For the text-containing cell, return its midpoint in [X, Y] coordinate format. 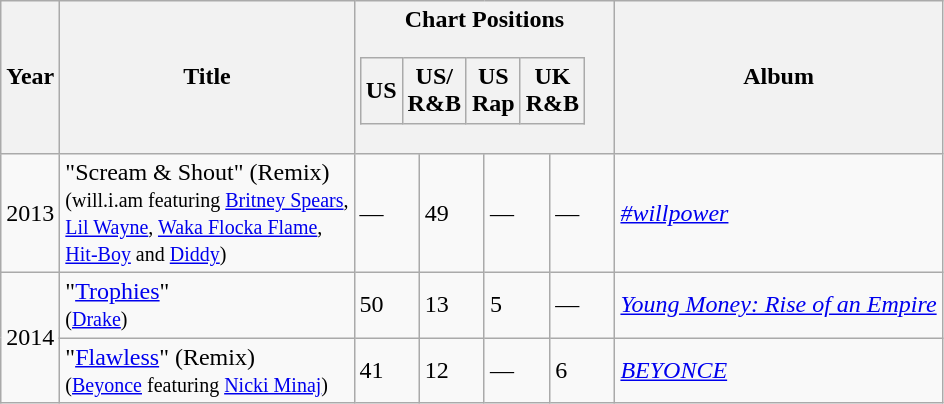
US/R&B [434, 90]
"Trophies"(Drake) [207, 304]
13 [452, 304]
6 [582, 370]
5 [516, 304]
US [381, 90]
"Scream & Shout" (Remix)(will.i.am featuring Britney Spears,Lil Wayne, Waka Flocka Flame,Hit-Boy and Diddy) [207, 212]
#willpower [778, 212]
USRap [493, 90]
Young Money: Rise of an Empire [778, 304]
Chart Positions US US/R&B USRap UKR&B [484, 78]
UKR&B [552, 90]
41 [386, 370]
Title [207, 78]
2014 [30, 337]
2013 [30, 212]
BEYONCE [778, 370]
49 [452, 212]
"Flawless" (Remix)(Beyonce featuring Nicki Minaj) [207, 370]
Year [30, 78]
50 [386, 304]
Album [778, 78]
12 [452, 370]
